Extract the [X, Y] coordinate from the center of the cell holding the provided text.  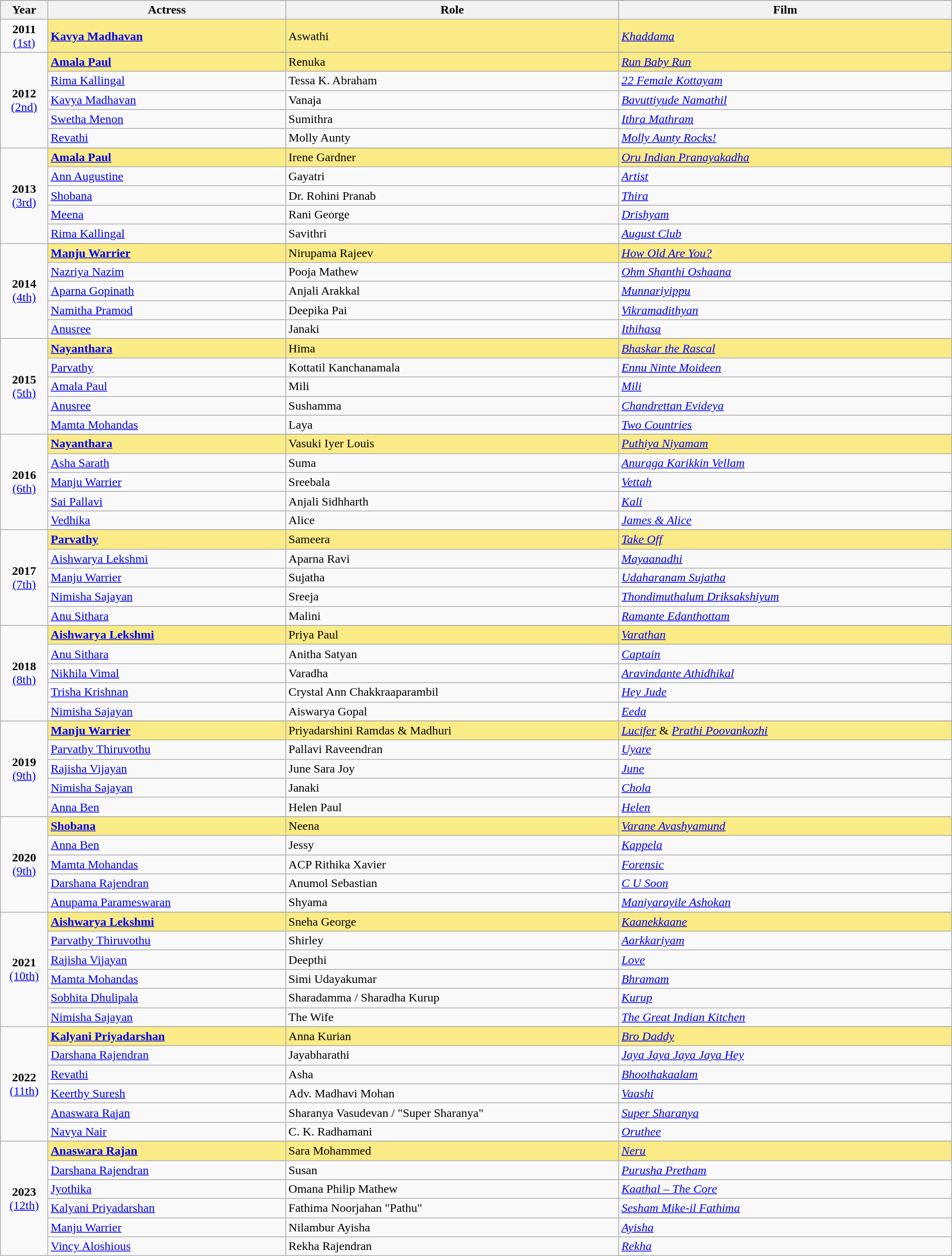
Rekha [785, 1246]
Khaddama [785, 36]
Vaashi [785, 1093]
Shirley [452, 941]
Sujatha [452, 578]
Vettah [785, 482]
Anupama Parameswaran [167, 903]
2018(8th) [24, 673]
James & Alice [785, 520]
Pooja Mathew [452, 272]
The Wife [452, 1017]
Vanaja [452, 100]
Ohm Shanthi Oshaana [785, 272]
Munnariyippu [785, 291]
Tessa K. Abraham [452, 81]
C U Soon [785, 884]
Ayisha [785, 1227]
Helen Paul [452, 807]
Love [785, 960]
2017(7th) [24, 577]
Sushamma [452, 406]
Ithihasa [785, 329]
Jyothika [167, 1189]
Kappela [785, 845]
Aiswarya Gopal [452, 711]
2019(9th) [24, 769]
Dr. Rohini Pranab [452, 195]
Kurup [785, 998]
Omana Philip Mathew [452, 1189]
Molly Aunty Rocks! [785, 138]
2014(4th) [24, 291]
Hey Jude [785, 692]
Deepthi [452, 960]
Bhoothakaalam [785, 1074]
Vasuki Iyer Louis [452, 444]
Chandrettan Evideya [785, 406]
Lucifer & Prathi Poovankozhi [785, 730]
Bhaskar the Rascal [785, 348]
Aravindante Athidhikal [785, 673]
Sreeja [452, 597]
2021(10th) [24, 969]
The Great Indian Kitchen [785, 1017]
Two Countries [785, 425]
Sneha George [452, 922]
C. K. Radhamani [452, 1132]
Hima [452, 348]
Nikhila Vimal [167, 673]
Malini [452, 616]
June [785, 769]
Namitha Pramod [167, 310]
Oruthee [785, 1132]
Jaya Jaya Jaya Jaya Hey [785, 1055]
Chola [785, 788]
Renuka [452, 62]
Fathima Noorjahan "Pathu" [452, 1208]
Varathan [785, 635]
Rekha Rajendran [452, 1246]
Year [24, 10]
Actress [167, 10]
2015(5th) [24, 387]
Kottatil Kanchanamala [452, 367]
Rani George [452, 214]
Molly Aunty [452, 138]
Sreebala [452, 482]
Pallavi Raveendran [452, 749]
2012(2nd) [24, 100]
Sharanya Vasudevan / "Super Sharanya" [452, 1112]
Kaathal – The Core [785, 1189]
Priya Paul [452, 635]
Anumol Sebastian [452, 884]
Run Baby Run [785, 62]
Ann Augustine [167, 176]
Deepika Pai [452, 310]
Maniyarayile Ashokan [785, 903]
2013(3rd) [24, 195]
2011(1st) [24, 36]
Artist [785, 176]
Vedhika [167, 520]
Shyama [452, 903]
Bavuttiyude Namathil [785, 100]
Vikramadithyan [785, 310]
Nilambur Ayisha [452, 1227]
Navya Nair [167, 1132]
Thira [785, 195]
August Club [785, 233]
Anna Kurian [452, 1036]
Jayabharathi [452, 1055]
Udaharanam Sujatha [785, 578]
Take Off [785, 539]
Forensic [785, 864]
Anuraga Karikkin Vellam [785, 463]
Mayaanadhi [785, 559]
Vincy Aloshious [167, 1246]
Asha Sarath [167, 463]
2022(11th) [24, 1084]
Neru [785, 1151]
Meena [167, 214]
Uyare [785, 749]
Swetha Menon [167, 119]
Varadha [452, 673]
Anjali Arakkal [452, 291]
Savithri [452, 233]
Anitha Satyan [452, 654]
22 Female Kottayam [785, 81]
Ramante Edanthottam [785, 616]
Susan [452, 1170]
Sesham Mike-il Fathima [785, 1208]
Captain [785, 654]
Super Sharanya [785, 1112]
Ithra Mathram [785, 119]
Purusha Pretham [785, 1170]
Aswathi [452, 36]
Sharadamma / Sharadha Kurup [452, 998]
How Old Are You? [785, 253]
Adv. Madhavi Mohan [452, 1093]
Nazriya Nazim [167, 272]
Ennu Ninte Moideen [785, 367]
ACP Rithika Xavier [452, 864]
Irene Gardner [452, 157]
2016(6th) [24, 482]
Jessy [452, 845]
Anjali Sidhharth [452, 501]
Aarkkariyam [785, 941]
June Sara Joy [452, 769]
Trisha Krishnan [167, 692]
2023(12th) [24, 1198]
Aparna Ravi [452, 559]
Eeda [785, 711]
Aparna Gopinath [167, 291]
2020(9th) [24, 864]
Nirupama Rajeev [452, 253]
Laya [452, 425]
Gayatri [452, 176]
Oru Indian Pranayakadha [785, 157]
Kali [785, 501]
Sameera [452, 539]
Alice [452, 520]
Sumithra [452, 119]
Sara Mohammed [452, 1151]
Crystal Ann Chakkraaparambil [452, 692]
Sobhita Dhulipala [167, 998]
Neena [452, 826]
Bro Daddy [785, 1036]
Drishyam [785, 214]
Film [785, 10]
Bhramam [785, 979]
Asha [452, 1074]
Thondimuthalum Driksakshiyum [785, 597]
Sai Pallavi [167, 501]
Suma [452, 463]
Kaanekkaane [785, 922]
Puthiya Niyamam [785, 444]
Priyadarshini Ramdas & Madhuri [452, 730]
Helen [785, 807]
Role [452, 10]
Simi Udayakumar [452, 979]
Varane Avashyamund [785, 826]
Keerthy Suresh [167, 1093]
